Determine the (X, Y) coordinate at the center of the cell enclosing the given text.  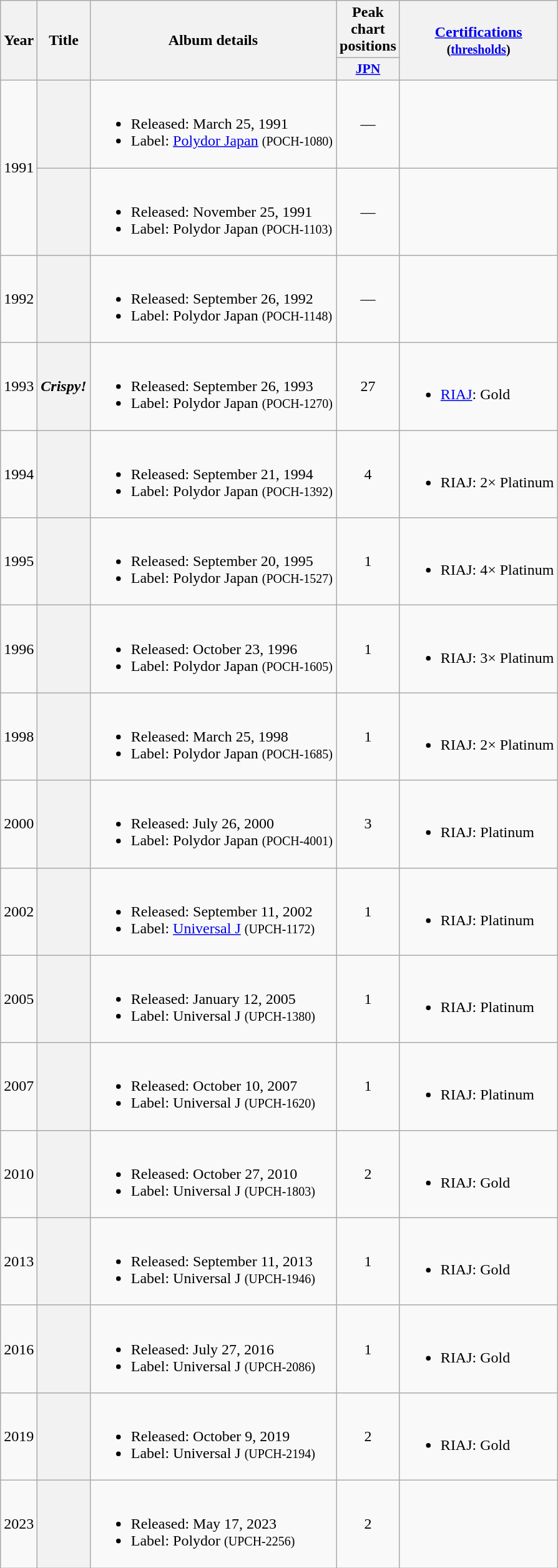
RIAJ: 3× Platinum (478, 649)
Released: September 11, 2013Label: Universal J (UPCH-1946) (213, 1261)
Released: September 20, 1995Label: Polydor Japan (POCH-1527) (213, 562)
4 (368, 474)
Released: November 25, 1991Label: Polydor Japan (POCH-1103) (213, 211)
1995 (19, 562)
2016 (19, 1349)
Released: July 27, 2016Label: Universal J (UPCH-2086) (213, 1349)
Released: October 9, 2019Label: Universal J (UPCH-2194) (213, 1436)
27 (368, 387)
Released: March 25, 1998Label: Polydor Japan (POCH-1685) (213, 737)
2002 (19, 911)
2013 (19, 1261)
Released: July 26, 2000Label: Polydor Japan (POCH-4001) (213, 824)
2010 (19, 1174)
Released: October 27, 2010Label: Universal J (UPCH-1803) (213, 1174)
Released: September 11, 2002Label: Universal J (UPCH-1172) (213, 911)
Released: October 23, 1996Label: Polydor Japan (POCH-1605) (213, 649)
3 (368, 824)
Released: September 26, 1992Label: Polydor Japan (POCH-1148) (213, 299)
Peak chart positions (368, 29)
1998 (19, 737)
Album details (213, 41)
RIAJ: 4× Platinum (478, 562)
Released: September 21, 1994Label: Polydor Japan (POCH-1392) (213, 474)
Title (64, 41)
2000 (19, 824)
JPN (368, 69)
1993 (19, 387)
Crispy! (64, 387)
2019 (19, 1436)
2007 (19, 1086)
1991 (19, 167)
1994 (19, 474)
Released: October 10, 2007Label: Universal J (UPCH-1620) (213, 1086)
2023 (19, 1524)
Released: March 25, 1991Label: Polydor Japan (POCH-1080) (213, 124)
Released: September 26, 1993Label: Polydor Japan (POCH-1270) (213, 387)
Released: May 17, 2023Label: Polydor (UPCH-2256) (213, 1524)
Released: January 12, 2005Label: Universal J (UPCH-1380) (213, 999)
Certifications(thresholds) (478, 41)
1996 (19, 649)
Year (19, 41)
1992 (19, 299)
2005 (19, 999)
